Detect which cell encompasses the target text, then output its [x, y] center coordinate. 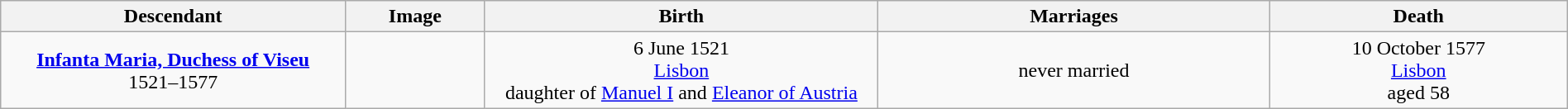
never married [1074, 70]
Marriages [1074, 17]
Birth [681, 17]
10 October 1577Lisbonaged 58 [1418, 70]
Descendant [174, 17]
6 June 1521Lisbondaughter of Manuel I and Eleanor of Austria [681, 70]
Image [415, 17]
Infanta Maria, Duchess of Viseu1521–1577 [174, 70]
Death [1418, 17]
